Locate the cell with the specified text and output its (X, Y) center coordinate. 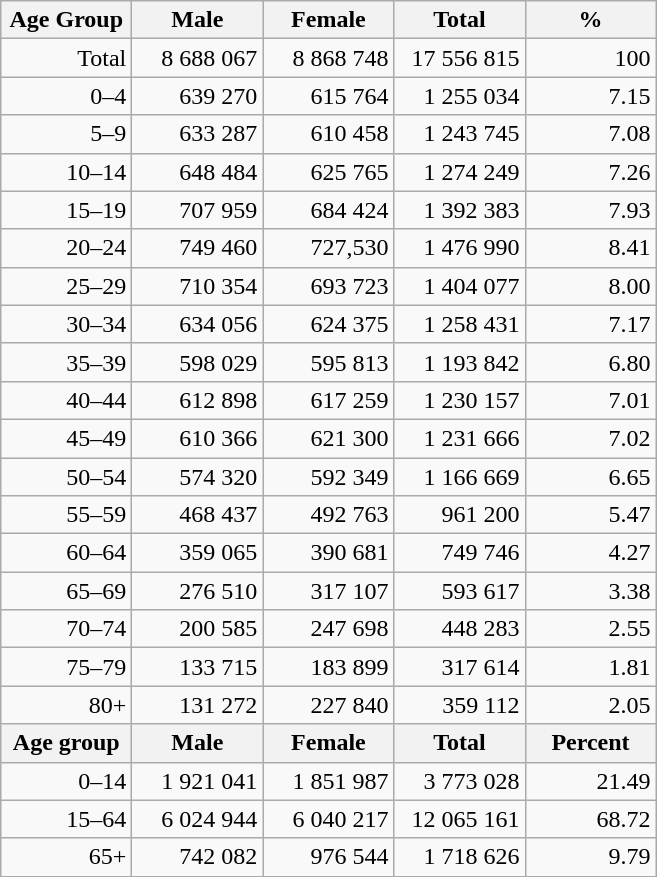
6 040 217 (328, 819)
10–14 (66, 172)
247 698 (328, 629)
610 458 (328, 134)
359 065 (198, 553)
0–4 (66, 96)
1 476 990 (460, 248)
7.08 (590, 134)
693 723 (328, 286)
7.15 (590, 96)
1 231 666 (460, 438)
639 270 (198, 96)
6.80 (590, 362)
% (590, 20)
20–24 (66, 248)
Percent (590, 743)
1 193 842 (460, 362)
648 484 (198, 172)
2.55 (590, 629)
612 898 (198, 400)
1 255 034 (460, 96)
1 274 249 (460, 172)
25–29 (66, 286)
60–64 (66, 553)
390 681 (328, 553)
468 437 (198, 515)
1 404 077 (460, 286)
75–79 (66, 667)
7.26 (590, 172)
183 899 (328, 667)
7.93 (590, 210)
65+ (66, 857)
8 868 748 (328, 58)
976 544 (328, 857)
30–34 (66, 324)
634 056 (198, 324)
707 959 (198, 210)
598 029 (198, 362)
1.81 (590, 667)
624 375 (328, 324)
633 287 (198, 134)
727,530 (328, 248)
359 112 (460, 705)
448 283 (460, 629)
70–74 (66, 629)
1 921 041 (198, 781)
492 763 (328, 515)
7.01 (590, 400)
742 082 (198, 857)
8.41 (590, 248)
1 718 626 (460, 857)
Age Group (66, 20)
595 813 (328, 362)
2.05 (590, 705)
621 300 (328, 438)
3.38 (590, 591)
8.00 (590, 286)
12 065 161 (460, 819)
4.27 (590, 553)
6.65 (590, 477)
1 230 157 (460, 400)
1 166 669 (460, 477)
6 024 944 (198, 819)
3 773 028 (460, 781)
65–69 (66, 591)
625 765 (328, 172)
8 688 067 (198, 58)
5–9 (66, 134)
131 272 (198, 705)
45–49 (66, 438)
617 259 (328, 400)
710 354 (198, 286)
593 617 (460, 591)
133 715 (198, 667)
5.47 (590, 515)
Age group (66, 743)
0–14 (66, 781)
7.17 (590, 324)
227 840 (328, 705)
961 200 (460, 515)
610 366 (198, 438)
574 320 (198, 477)
40–44 (66, 400)
1 258 431 (460, 324)
749 460 (198, 248)
592 349 (328, 477)
9.79 (590, 857)
749 746 (460, 553)
1 243 745 (460, 134)
1 851 987 (328, 781)
80+ (66, 705)
684 424 (328, 210)
15–19 (66, 210)
15–64 (66, 819)
68.72 (590, 819)
55–59 (66, 515)
17 556 815 (460, 58)
317 614 (460, 667)
317 107 (328, 591)
276 510 (198, 591)
200 585 (198, 629)
100 (590, 58)
7.02 (590, 438)
21.49 (590, 781)
50–54 (66, 477)
615 764 (328, 96)
1 392 383 (460, 210)
35–39 (66, 362)
